Detect which cell encompasses the target text, then output its (X, Y) center coordinate. 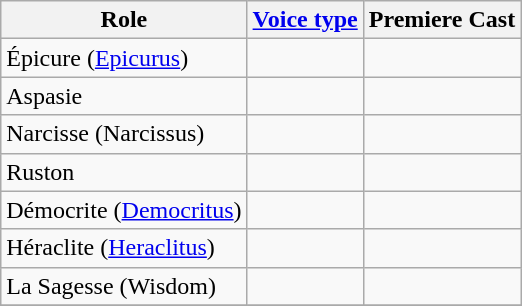
Épicure (Epicurus) (124, 58)
Role (124, 20)
Ruston (124, 172)
Voice type (305, 20)
Démocrite (Democritus) (124, 210)
Héraclite (Heraclitus) (124, 248)
La Sagesse (Wisdom) (124, 286)
Narcisse (Narcissus) (124, 134)
Aspasie (124, 96)
Premiere Cast (442, 20)
